Return [x, y] of the center of cell containing provided text 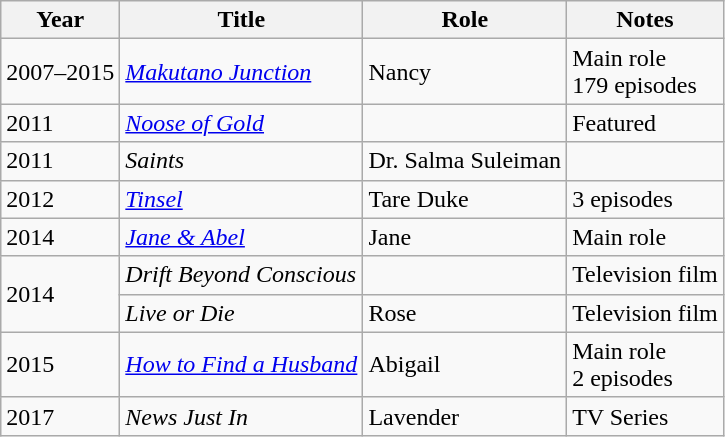
Main role2 episodes [646, 364]
TV Series [646, 416]
Title [242, 20]
2007–2015 [60, 72]
Saints [242, 161]
Abigail [465, 364]
2015 [60, 364]
Main role [646, 237]
News Just In [242, 416]
2012 [60, 199]
Noose of Gold [242, 123]
Nancy [465, 72]
Year [60, 20]
Makutano Junction [242, 72]
Drift Beyond Conscious [242, 275]
3 episodes [646, 199]
Live or Die [242, 313]
Lavender [465, 416]
Rose [465, 313]
Notes [646, 20]
Jane [465, 237]
Featured [646, 123]
Main role179 episodes [646, 72]
Dr. Salma Suleiman [465, 161]
Tare Duke [465, 199]
How to Find a Husband [242, 364]
Jane & Abel [242, 237]
Tinsel [242, 199]
2017 [60, 416]
Role [465, 20]
